Extract the [x, y] coordinate from the center of the cell holding the provided text.  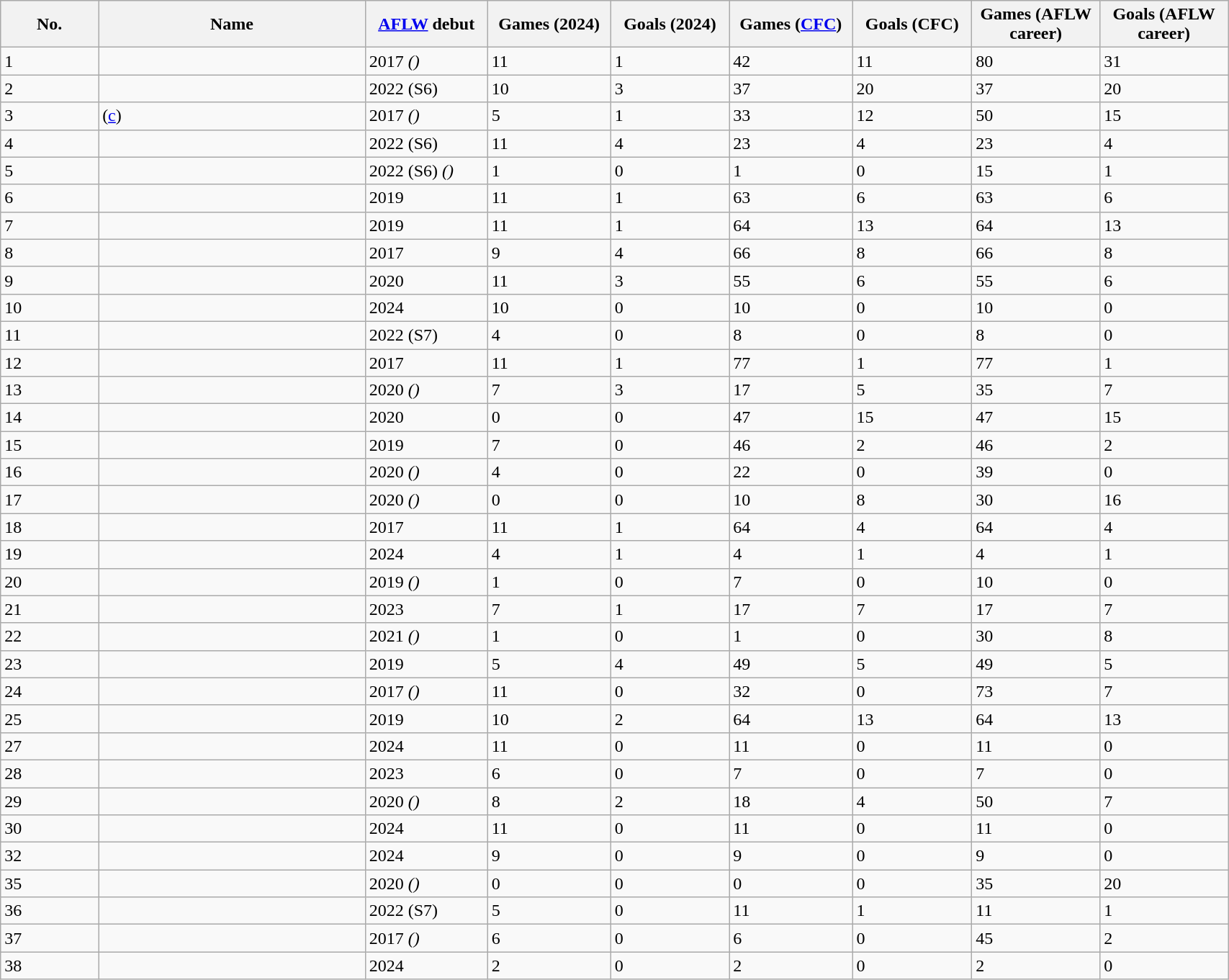
Goals (AFLW career) [1164, 24]
29 [50, 801]
31 [1164, 61]
Games (CFC) [791, 24]
AFLW debut [426, 24]
Goals (2024) [670, 24]
Games (AFLW career) [1036, 24]
14 [50, 418]
80 [1036, 61]
24 [50, 691]
(c) [232, 116]
2022 (S6) () [426, 171]
19 [50, 554]
Name [232, 24]
25 [50, 719]
38 [50, 966]
39 [1036, 472]
42 [791, 61]
No. [50, 24]
28 [50, 773]
2021 () [426, 637]
73 [1036, 691]
27 [50, 746]
36 [50, 911]
Goals (CFC) [912, 24]
21 [50, 609]
2019 () [426, 582]
Games (2024) [549, 24]
45 [1036, 938]
33 [791, 116]
